Locate the cell with the specified text and output its (X, Y) center coordinate. 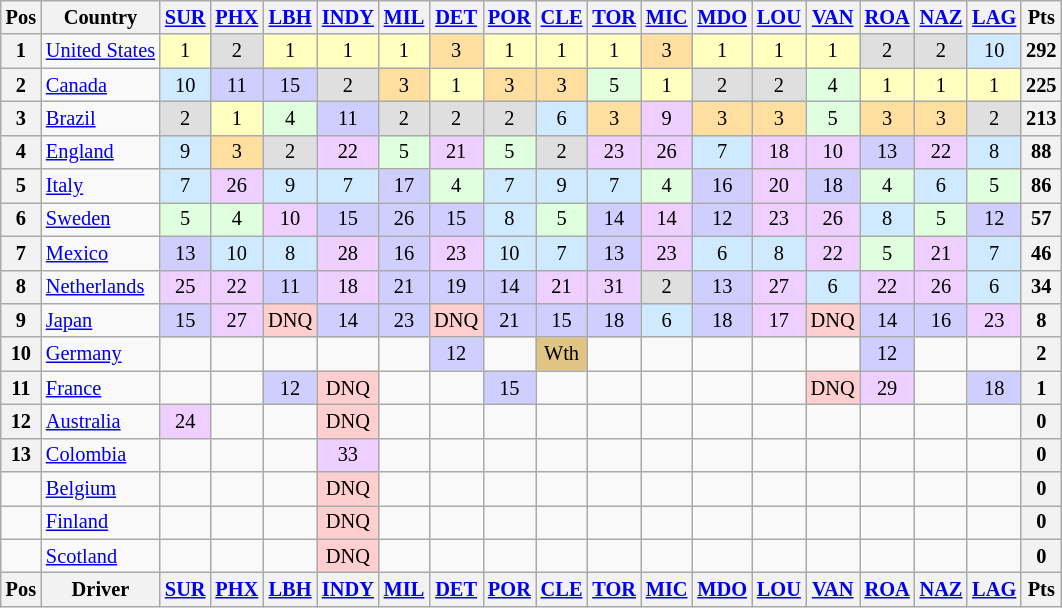
19 (456, 287)
28 (348, 253)
Italy (100, 186)
Canada (100, 85)
29 (888, 388)
20 (779, 186)
25 (185, 287)
24 (185, 421)
Australia (100, 421)
Belgium (100, 489)
Colombia (100, 455)
31 (614, 287)
213 (1041, 118)
57 (1041, 219)
46 (1041, 253)
Netherlands (100, 287)
88 (1041, 152)
Japan (100, 320)
United States (100, 51)
Country (100, 17)
33 (348, 455)
86 (1041, 186)
Germany (100, 354)
Finland (100, 522)
Sweden (100, 219)
Brazil (100, 118)
225 (1041, 85)
Scotland (100, 556)
France (100, 388)
England (100, 152)
Driver (100, 589)
292 (1041, 51)
Mexico (100, 253)
Wth (562, 354)
34 (1041, 287)
